Scan for the cell matching the given text and deliver its [X, Y] coordinate at center. 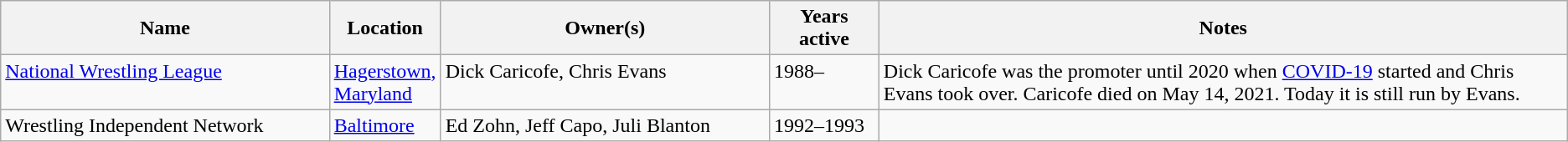
Baltimore [385, 125]
Notes [1223, 28]
Wrestling Independent Network [165, 125]
Location [385, 28]
Dick Caricofe, Chris Evans [605, 82]
Years active [824, 28]
Ed Zohn, Jeff Capo, Juli Blanton [605, 125]
1988– [824, 82]
1992–1993 [824, 125]
Name [165, 28]
National Wrestling League [165, 82]
Hagerstown, Maryland [385, 82]
Owner(s) [605, 28]
